Return the [x, y] coordinate for the center point of the cell that contains the specified text.  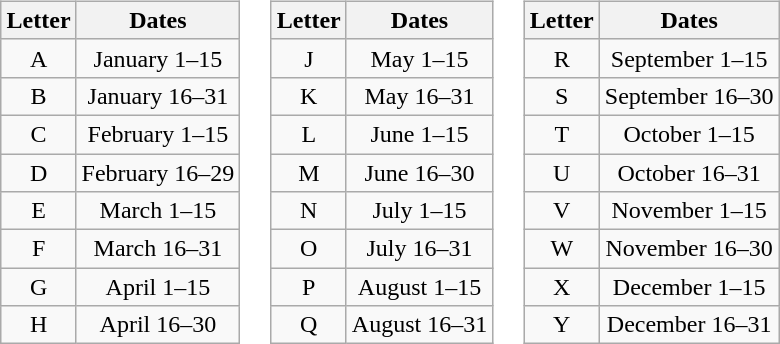
O [308, 249]
November 1–15 [689, 211]
B [38, 96]
C [38, 134]
U [562, 173]
P [308, 287]
February 16–29 [158, 173]
October 1–15 [689, 134]
F [38, 249]
July 16–31 [419, 249]
J [308, 58]
Y [562, 325]
November 16–30 [689, 249]
R [562, 58]
M [308, 173]
February 1–15 [158, 134]
N [308, 211]
January 16–31 [158, 96]
August 16–31 [419, 325]
July 1–15 [419, 211]
September 16–30 [689, 96]
May 16–31 [419, 96]
June 16–30 [419, 173]
April 16–30 [158, 325]
March 1–15 [158, 211]
September 1–15 [689, 58]
D [38, 173]
April 1–15 [158, 287]
V [562, 211]
August 1–15 [419, 287]
W [562, 249]
H [38, 325]
January 1–15 [158, 58]
G [38, 287]
December 16–31 [689, 325]
A [38, 58]
December 1–15 [689, 287]
Q [308, 325]
X [562, 287]
S [562, 96]
June 1–15 [419, 134]
K [308, 96]
May 1–15 [419, 58]
October 16–31 [689, 173]
L [308, 134]
March 16–31 [158, 249]
E [38, 211]
T [562, 134]
